From the cell containing the given text, extract its center point as [X, Y] coordinate. 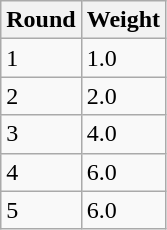
3 [41, 134]
Round [41, 20]
4 [41, 172]
1.0 [123, 58]
2.0 [123, 96]
2 [41, 96]
Weight [123, 20]
5 [41, 210]
4.0 [123, 134]
1 [41, 58]
